Return the [x, y] coordinate for the center point of the cell that contains the specified text.  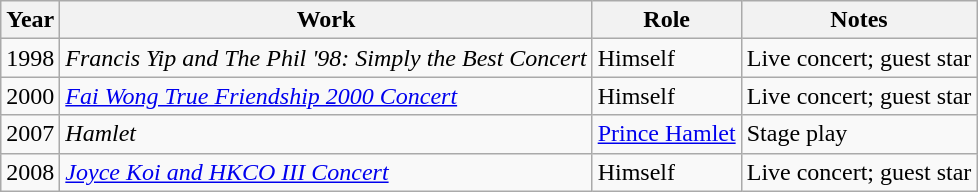
2007 [30, 134]
Year [30, 20]
1998 [30, 58]
Francis Yip and The Phil '98: Simply the Best Concert [326, 58]
Notes [859, 20]
Work [326, 20]
2000 [30, 96]
Joyce Koi and HKCO III Concert [326, 172]
Prince Hamlet [666, 134]
Role [666, 20]
2008 [30, 172]
Fai Wong True Friendship 2000 Concert [326, 96]
Hamlet [326, 134]
Stage play [859, 134]
